Return [x, y] of the center of cell containing provided text 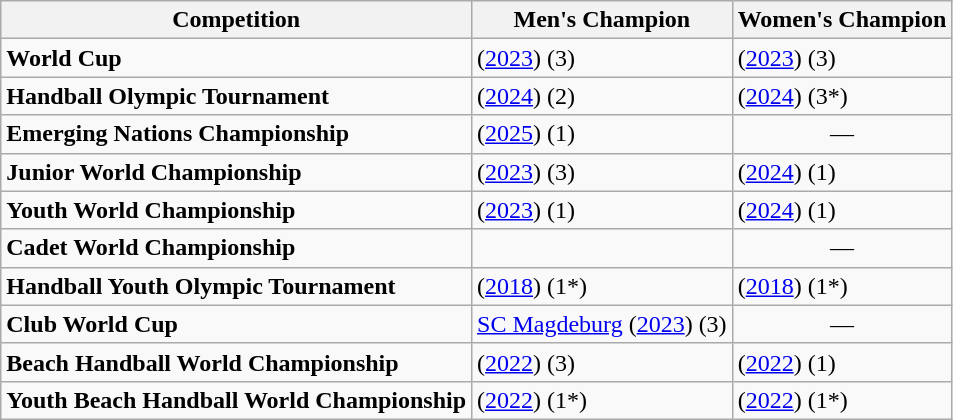
Youth Beach Handball World Championship [236, 400]
(2024) (2) [602, 96]
(2022) (3) [602, 362]
(2023) (1) [602, 210]
Handball Olympic Tournament [236, 96]
Handball Youth Olympic Tournament [236, 286]
Women's Champion [842, 20]
(2025) (1) [602, 134]
Competition [236, 20]
World Cup [236, 58]
Beach Handball World Championship [236, 362]
Junior World Championship [236, 172]
Men's Champion [602, 20]
Club World Cup [236, 324]
Cadet World Championship [236, 248]
Youth World Championship [236, 210]
SC Magdeburg (2023) (3) [602, 324]
(2022) (1) [842, 362]
Emerging Nations Championship [236, 134]
(2024) (3*) [842, 96]
